Find where the given text appears and provide that cell's center as (x, y) coordinate. 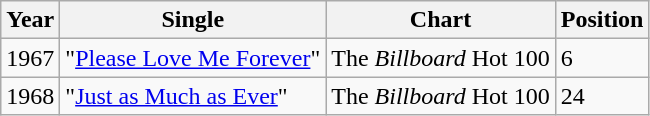
Single (193, 20)
"Please Love Me Forever" (193, 58)
24 (602, 96)
Position (602, 20)
1968 (30, 96)
6 (602, 58)
Chart (441, 20)
Year (30, 20)
1967 (30, 58)
"Just as Much as Ever" (193, 96)
